Extract the [X, Y] coordinate from the center of the cell holding the provided text.  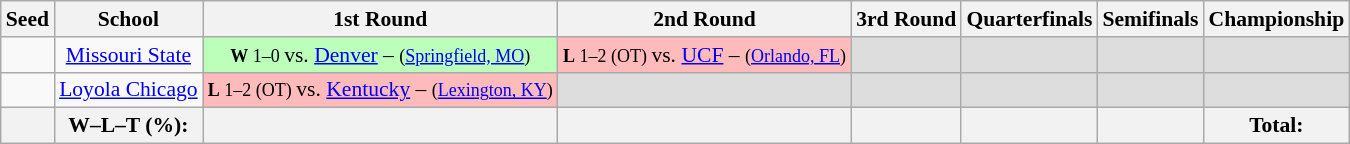
Semifinals [1150, 19]
Missouri State [128, 55]
Loyola Chicago [128, 90]
2nd Round [704, 19]
Total: [1276, 126]
School [128, 19]
W–L–T (%): [128, 126]
L 1–2 (OT) vs. UCF – (Orlando, FL) [704, 55]
L 1–2 (OT) vs. Kentucky – (Lexington, KY) [380, 90]
W 1–0 vs. Denver – (Springfield, MO) [380, 55]
3rd Round [906, 19]
Championship [1276, 19]
Quarterfinals [1029, 19]
1st Round [380, 19]
Seed [28, 19]
